Find where the given text appears and provide that cell's center as [X, Y] coordinate. 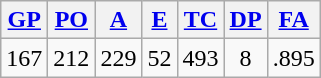
E [160, 20]
493 [200, 58]
.895 [294, 58]
229 [118, 58]
212 [72, 58]
FA [294, 20]
DP [246, 20]
TC [200, 20]
PO [72, 20]
52 [160, 58]
167 [24, 58]
8 [246, 58]
GP [24, 20]
A [118, 20]
